Extract the (x, y) coordinate from the center of the cell holding the provided text.  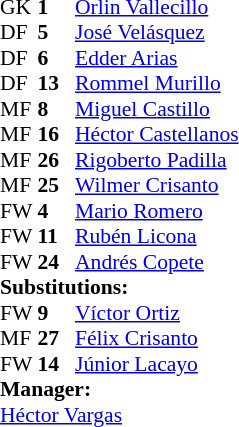
8 (57, 109)
4 (57, 211)
27 (57, 339)
26 (57, 160)
11 (57, 237)
14 (57, 364)
Rigoberto Padilla (157, 160)
Félix Crisanto (157, 339)
Héctor Castellanos (157, 135)
Víctor Ortiz (157, 313)
José Velásquez (157, 33)
5 (57, 33)
Manager: (120, 389)
Rubén Licona (157, 237)
25 (57, 185)
16 (57, 135)
Substitutions: (120, 287)
Edder Arias (157, 58)
Andrés Copete (157, 262)
Rommel Murillo (157, 83)
24 (57, 262)
13 (57, 83)
Júnior Lacayo (157, 364)
6 (57, 58)
Wilmer Crisanto (157, 185)
Miguel Castillo (157, 109)
9 (57, 313)
Mario Romero (157, 211)
